Scan for the cell matching the given text and deliver its (x, y) coordinate at center. 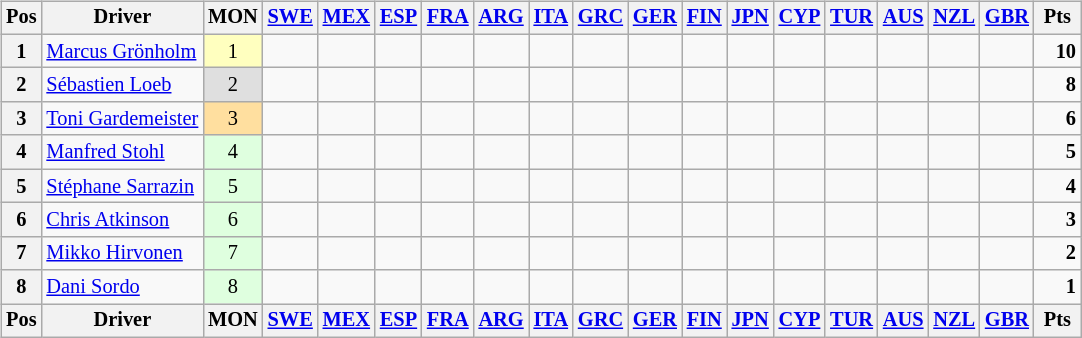
Manfred Stohl (122, 152)
Sébastien Loeb (122, 85)
Dani Sordo (122, 287)
Marcus Grönholm (122, 51)
10 (1058, 51)
Chris Atkinson (122, 220)
Toni Gardemeister (122, 119)
Stéphane Sarrazin (122, 186)
Mikko Hirvonen (122, 253)
